Pinpoint the cell where the given text exists, returning its (X, Y) midpoint coordinate. 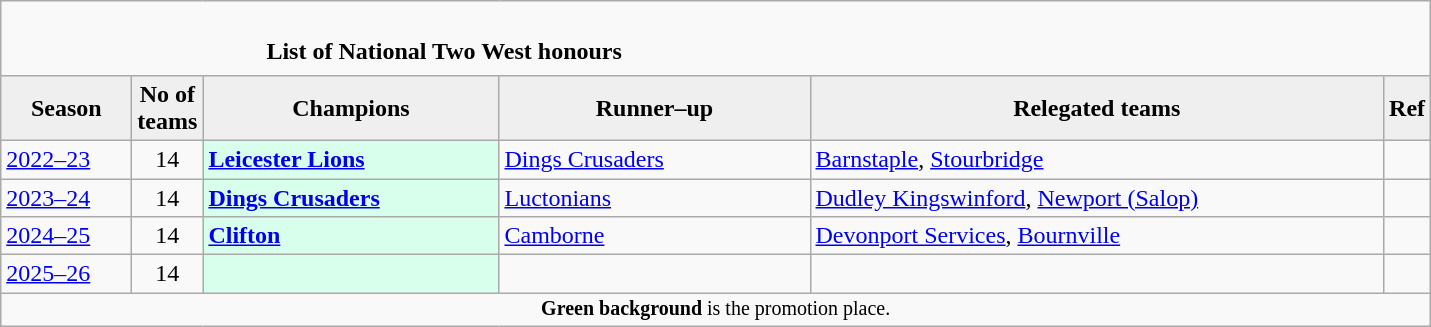
Ref (1408, 108)
Devonport Services, Bournville (1097, 236)
Luctonians (654, 197)
Clifton (351, 236)
Barnstaple, Stourbridge (1097, 159)
Camborne (654, 236)
Leicester Lions (351, 159)
Dudley Kingswinford, Newport (Salop) (1097, 197)
2022–23 (66, 159)
No of teams (168, 108)
2025–26 (66, 274)
Champions (351, 108)
Season (66, 108)
2023–24 (66, 197)
Runner–up (654, 108)
Green background is the promotion place. (716, 310)
Relegated teams (1097, 108)
2024–25 (66, 236)
